From the cell containing the given text, extract its center point as [x, y] coordinate. 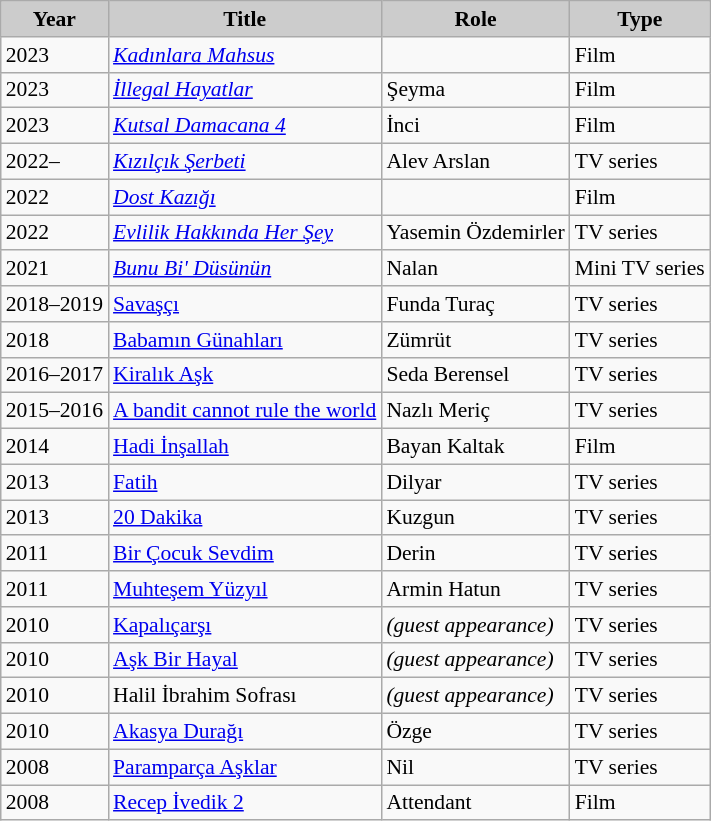
Halil İbrahim Sofrası [244, 696]
İnci [475, 126]
A bandit cannot rule the world [244, 411]
Evlilik Hakkında Her Şey [244, 233]
Zümrüt [475, 340]
Recep İvedik 2 [244, 803]
Bayan Kaltak [475, 447]
2018–2019 [54, 304]
Year [54, 19]
Şeyma [475, 90]
2022– [54, 162]
Type [640, 19]
Derin [475, 554]
2015–2016 [54, 411]
Dilyar [475, 482]
Title [244, 19]
Kuzgun [475, 518]
Kiralık Aşk [244, 375]
Mini TV series [640, 269]
Bir Çocuk Sevdim [244, 554]
Paramparça Aşklar [244, 767]
Role [475, 19]
Savaşçı [244, 304]
Kutsal Damacana 4 [244, 126]
Alev Arslan [475, 162]
Attendant [475, 803]
İllegal Hayatlar [244, 90]
2014 [54, 447]
Armin Hatun [475, 589]
Kapalıçarşı [244, 625]
Özge [475, 732]
Funda Turaç [475, 304]
Yasemin Özdemirler [475, 233]
Dost Kazığı [244, 197]
Kızılçık Şerbeti [244, 162]
Kadınlara Mahsus [244, 55]
Nazlı Meriç [475, 411]
Muhteşem Yüzyıl [244, 589]
2021 [54, 269]
Fatih [244, 482]
Babamın Günahları [244, 340]
Hadi İnşallah [244, 447]
Nalan [475, 269]
Akasya Durağı [244, 732]
Seda Berensel [475, 375]
2018 [54, 340]
2016–2017 [54, 375]
Bunu Bi' Düsünün [244, 269]
Nil [475, 767]
20 Dakika [244, 518]
Aşk Bir Hayal [244, 660]
